Scan for the cell matching the given text and deliver its (x, y) coordinate at center. 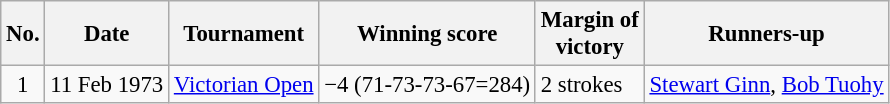
Stewart Ginn, Bob Tuohy (766, 85)
No. (23, 34)
2 strokes (590, 85)
Runners-up (766, 34)
Winning score (428, 34)
Victorian Open (244, 85)
11 Feb 1973 (107, 85)
1 (23, 85)
Tournament (244, 34)
Date (107, 34)
Margin ofvictory (590, 34)
−4 (71-73-73-67=284) (428, 85)
